Return the [x, y] coordinate for the center point of the cell that contains the specified text.  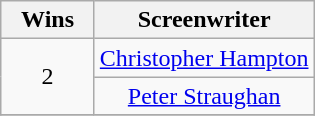
Screenwriter [204, 20]
2 [48, 77]
Wins [48, 20]
Peter Straughan [204, 96]
Christopher Hampton [204, 58]
